Pinpoint the cell where the given text exists, returning its [x, y] midpoint coordinate. 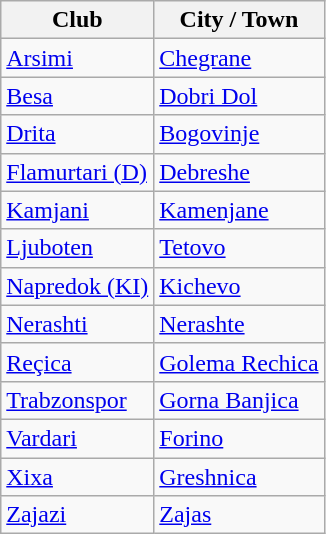
Nerashti [78, 324]
Debreshe [239, 172]
Gorna Banjica [239, 400]
Chegrane [239, 58]
Kichevo [239, 286]
Dobri Dol [239, 96]
Zajazi [78, 515]
Reçica [78, 362]
Zajas [239, 515]
Tetovo [239, 248]
Club [78, 20]
Kamjani [78, 210]
Bogovinje [239, 134]
Kamenjane [239, 210]
Forino [239, 438]
Greshnica [239, 477]
Drita [78, 134]
Arsimi [78, 58]
Trabzonspor [78, 400]
Vardari [78, 438]
Nerashte [239, 324]
Xixa [78, 477]
Napredok (KI) [78, 286]
Besa [78, 96]
Ljuboten [78, 248]
Golema Rechica [239, 362]
City / Town [239, 20]
Flamurtari (D) [78, 172]
